Scan for the cell matching the given text and deliver its [x, y] coordinate at center. 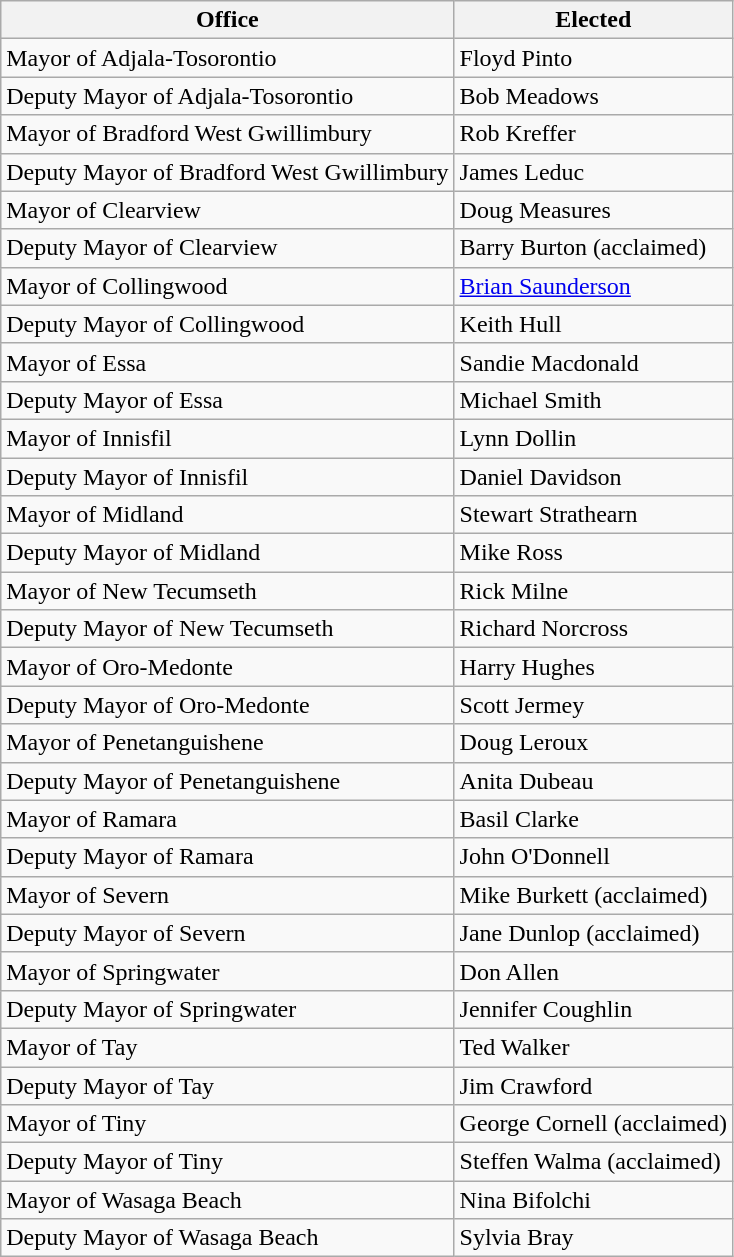
Mayor of Midland [228, 515]
Michael Smith [594, 400]
Mike Ross [594, 553]
Deputy Mayor of Wasaga Beach [228, 1238]
Jane Dunlop (acclaimed) [594, 933]
Mayor of New Tecumseth [228, 591]
Deputy Mayor of Severn [228, 933]
Deputy Mayor of Clearview [228, 248]
George Cornell (acclaimed) [594, 1124]
Mayor of Collingwood [228, 286]
Harry Hughes [594, 667]
Deputy Mayor of Tay [228, 1085]
Deputy Mayor of Tiny [228, 1162]
Lynn Dollin [594, 438]
Basil Clarke [594, 819]
Mayor of Clearview [228, 210]
Mayor of Oro-Medonte [228, 667]
Rob Kreffer [594, 134]
Mayor of Wasaga Beach [228, 1200]
Mike Burkett (acclaimed) [594, 895]
Stewart Strathearn [594, 515]
Deputy Mayor of Midland [228, 553]
Anita Dubeau [594, 781]
Deputy Mayor of Penetanguishene [228, 781]
Doug Measures [594, 210]
Mayor of Tiny [228, 1124]
Barry Burton (acclaimed) [594, 248]
Scott Jermey [594, 705]
Jim Crawford [594, 1085]
Deputy Mayor of New Tecumseth [228, 629]
Deputy Mayor of Essa [228, 400]
Rick Milne [594, 591]
Deputy Mayor of Innisfil [228, 477]
Office [228, 20]
Keith Hull [594, 324]
Floyd Pinto [594, 58]
Mayor of Tay [228, 1047]
Ted Walker [594, 1047]
Elected [594, 20]
Mayor of Innisfil [228, 438]
Sylvia Bray [594, 1238]
Richard Norcross [594, 629]
Jennifer Coughlin [594, 1009]
Bob Meadows [594, 96]
Steffen Walma (acclaimed) [594, 1162]
Mayor of Essa [228, 362]
Mayor of Severn [228, 895]
Deputy Mayor of Ramara [228, 857]
Deputy Mayor of Adjala-Tosorontio [228, 96]
Mayor of Adjala-Tosorontio [228, 58]
James Leduc [594, 172]
Brian Saunderson [594, 286]
Sandie Macdonald [594, 362]
John O'Donnell [594, 857]
Deputy Mayor of Oro-Medonte [228, 705]
Mayor of Springwater [228, 971]
Mayor of Penetanguishene [228, 743]
Don Allen [594, 971]
Deputy Mayor of Bradford West Gwillimbury [228, 172]
Deputy Mayor of Collingwood [228, 324]
Mayor of Ramara [228, 819]
Daniel Davidson [594, 477]
Mayor of Bradford West Gwillimbury [228, 134]
Deputy Mayor of Springwater [228, 1009]
Doug Leroux [594, 743]
Nina Bifolchi [594, 1200]
